Find where the given text appears and provide that cell's center as (x, y) coordinate. 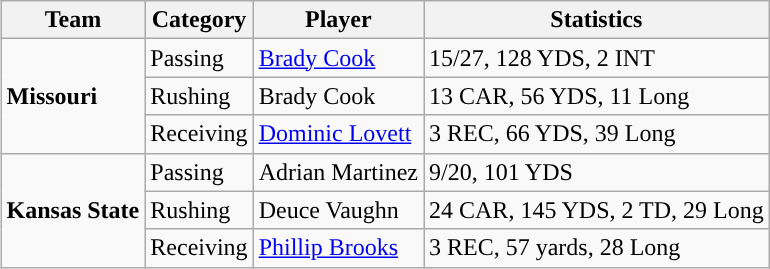
13 CAR, 56 YDS, 11 Long (597, 96)
Team (73, 20)
3 REC, 66 YDS, 39 Long (597, 134)
Adrian Martinez (338, 172)
Statistics (597, 20)
Kansas State (73, 210)
Phillip Brooks (338, 248)
Category (199, 20)
Missouri (73, 96)
24 CAR, 145 YDS, 2 TD, 29 Long (597, 210)
15/27, 128 YDS, 2 INT (597, 58)
Player (338, 20)
Dominic Lovett (338, 134)
3 REC, 57 yards, 28 Long (597, 248)
Deuce Vaughn (338, 210)
9/20, 101 YDS (597, 172)
